Detect which cell encompasses the target text, then output its (X, Y) center coordinate. 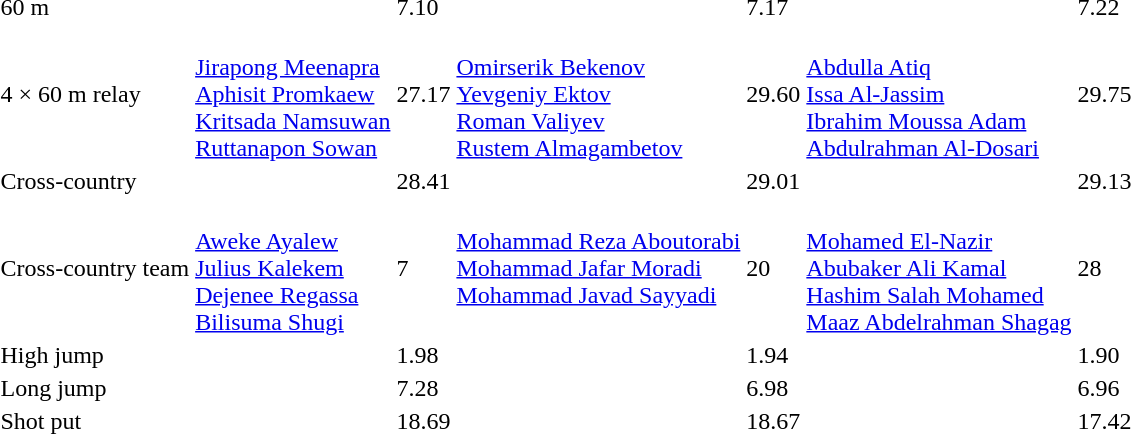
Mohamed El-NazirAbubaker Ali KamalHashim Salah MohamedMaaz Abdelrahman Shagag (939, 268)
Jirapong MeenapraAphisit PromkaewKritsada NamsuwanRuttanapon Sowan (293, 94)
Omirserik BekenovYevgeniy EktovRoman ValiyevRustem Almagambetov (598, 94)
29.01 (774, 181)
1.94 (774, 355)
20 (774, 268)
7 (424, 268)
29.60 (774, 94)
27.17 (424, 94)
7.28 (424, 388)
6.98 (774, 388)
28.41 (424, 181)
Aweke AyalewJulius KalekemDejenee RegassaBilisuma Shugi (293, 268)
Mohammad Reza AboutorabiMohammad Jafar MoradiMohammad Javad Sayyadi (598, 268)
1.98 (424, 355)
Abdulla AtiqIssa Al-JassimIbrahim Moussa AdamAbdulrahman Al-Dosari (939, 94)
